Extract the [X, Y] coordinate from the center of the cell holding the provided text.  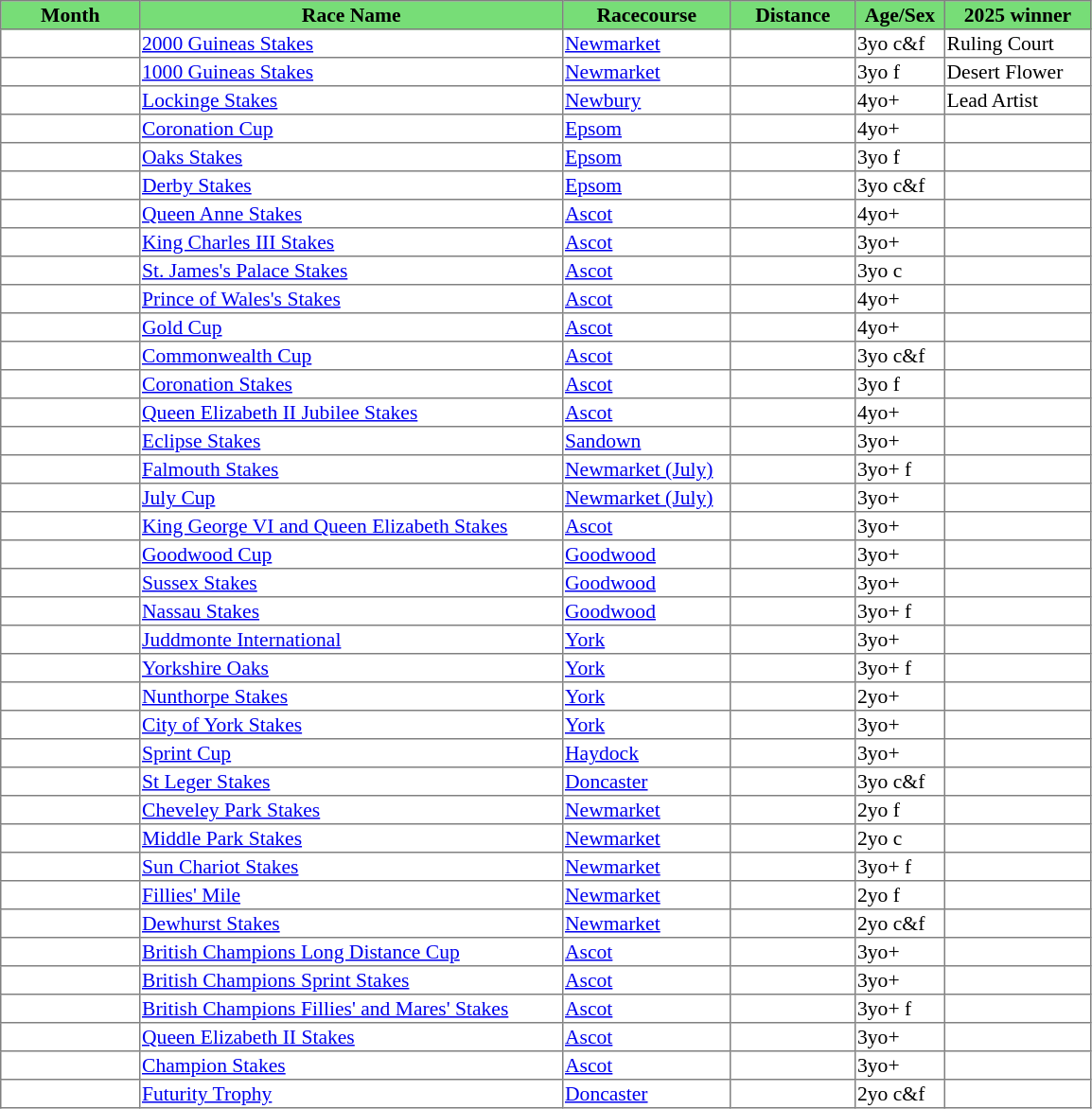
2yo+ [900, 696]
Falmouth Stakes [352, 469]
British Champions Fillies' and Mares' Stakes [352, 1009]
1000 Guineas Stakes [352, 72]
Newbury [647, 100]
British Champions Long Distance Cup [352, 952]
Sandown [647, 441]
Eclipse Stakes [352, 441]
Lead Artist [1017, 100]
3yo c [900, 271]
King George VI and Queen Elizabeth Stakes [352, 526]
St. James's Palace Stakes [352, 271]
Commonwealth Cup [352, 356]
British Champions Sprint Stakes [352, 980]
Nunthorpe Stakes [352, 696]
Middle Park Stakes [352, 838]
Desert Flower [1017, 72]
Prince of Wales's Stakes [352, 299]
Race Name [352, 15]
Coronation Stakes [352, 384]
Derby Stakes [352, 185]
July Cup [352, 498]
Queen Elizabeth II Jubilee Stakes [352, 413]
Queen Anne Stakes [352, 214]
Haydock [647, 753]
St Leger Stakes [352, 782]
Racecourse [647, 15]
Distance [793, 15]
Yorkshire Oaks [352, 668]
Coronation Cup [352, 129]
Lockinge Stakes [352, 100]
Cheveley Park Stakes [352, 810]
Sprint Cup [352, 753]
2000 Guineas Stakes [352, 44]
2yo c [900, 838]
Queen Elizabeth II Stakes [352, 1037]
Oaks Stakes [352, 157]
Gold Cup [352, 327]
Champion Stakes [352, 1065]
Nassau Stakes [352, 611]
Juddmonte International [352, 640]
Sussex Stakes [352, 583]
Futurity Trophy [352, 1094]
Fillies' Mile [352, 895]
City of York Stakes [352, 725]
Goodwood Cup [352, 554]
Sun Chariot Stakes [352, 867]
2025 winner [1017, 15]
Dewhurst Stakes [352, 924]
Age/Sex [900, 15]
King Charles III Stakes [352, 242]
Ruling Court [1017, 44]
Month [70, 15]
